Locate the cell with the specified text and output its (x, y) center coordinate. 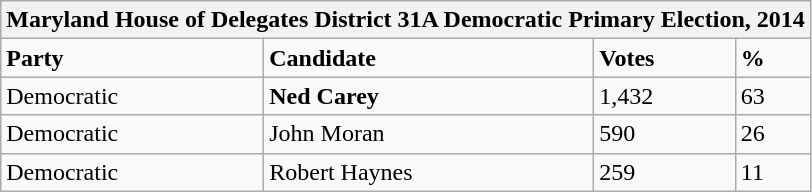
Ned Carey (429, 96)
590 (665, 134)
11 (772, 172)
Robert Haynes (429, 172)
Votes (665, 58)
1,432 (665, 96)
Maryland House of Delegates District 31A Democratic Primary Election, 2014 (406, 20)
63 (772, 96)
Party (132, 58)
259 (665, 172)
% (772, 58)
26 (772, 134)
John Moran (429, 134)
Candidate (429, 58)
